For the text-containing cell, return its midpoint in [X, Y] coordinate format. 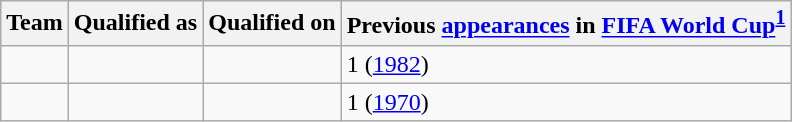
1 (1982) [566, 64]
1 (1970) [566, 102]
Previous appearances in FIFA World Cup1 [566, 24]
Qualified as [135, 24]
Qualified on [272, 24]
Team [35, 24]
